From the cell containing the given text, extract its center point as (x, y) coordinate. 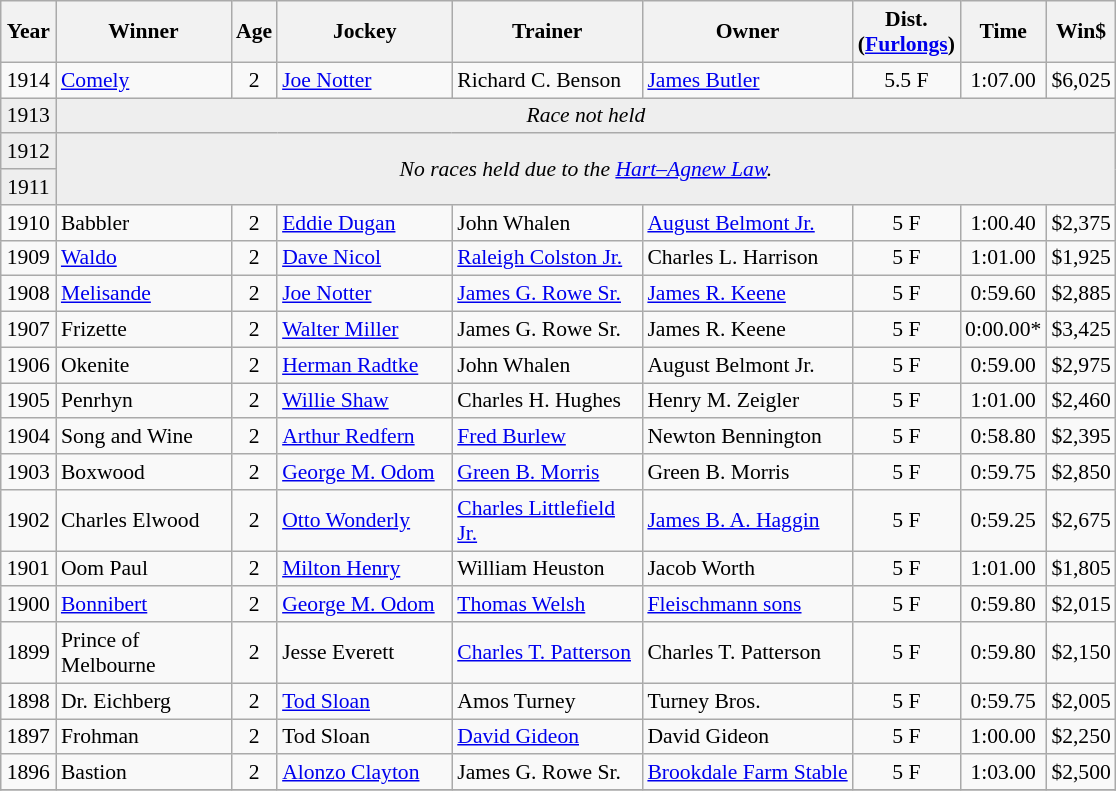
1914 (28, 80)
Waldo (144, 258)
$2,500 (1080, 773)
1901 (28, 569)
William Heuston (547, 569)
1899 (28, 652)
1900 (28, 605)
James B. A. Haggin (747, 520)
Jacob Worth (747, 569)
Oom Paul (144, 569)
0:59.25 (1003, 520)
Charles H. Hughes (547, 401)
1:00.00 (1003, 737)
1910 (28, 223)
1908 (28, 294)
Winner (144, 32)
Year (28, 32)
Willie Shaw (364, 401)
1:00.40 (1003, 223)
Fleischmann sons (747, 605)
$2,675 (1080, 520)
Age (254, 32)
Raleigh Colston Jr. (547, 258)
Otto Wonderly (364, 520)
Race not held (586, 116)
$1,925 (1080, 258)
$2,395 (1080, 437)
$2,975 (1080, 365)
1912 (28, 152)
$2,460 (1080, 401)
Alonzo Clayton (364, 773)
0:59.00 (1003, 365)
1898 (28, 701)
Time (1003, 32)
$2,885 (1080, 294)
Frohman (144, 737)
0:00.00* (1003, 330)
1:03.00 (1003, 773)
1897 (28, 737)
Charles Elwood (144, 520)
Bonnibert (144, 605)
1902 (28, 520)
Dave Nicol (364, 258)
Frizette (144, 330)
Song and Wine (144, 437)
Jockey (364, 32)
No races held due to the Hart–Agnew Law. (586, 170)
Newton Bennington (747, 437)
James Butler (747, 80)
5.5 F (906, 80)
Fred Burlew (547, 437)
Jesse Everett (364, 652)
$2,015 (1080, 605)
$2,005 (1080, 701)
0:59.60 (1003, 294)
$6,025 (1080, 80)
$3,425 (1080, 330)
Milton Henry (364, 569)
$2,250 (1080, 737)
1906 (28, 365)
Walter Miller (364, 330)
Penrhyn (144, 401)
Owner (747, 32)
Okenite (144, 365)
Eddie Dugan (364, 223)
Henry M. Zeigler (747, 401)
Dr. Eichberg (144, 701)
Trainer (547, 32)
1896 (28, 773)
Prince of Melbourne (144, 652)
1:07.00 (1003, 80)
Brookdale Farm Stable (747, 773)
Herman Radtke (364, 365)
Charles L. Harrison (747, 258)
Comely (144, 80)
Babbler (144, 223)
$1,805 (1080, 569)
1909 (28, 258)
Dist. (Furlongs) (906, 32)
1905 (28, 401)
Win$ (1080, 32)
Arthur Redfern (364, 437)
1903 (28, 472)
$2,375 (1080, 223)
1913 (28, 116)
1904 (28, 437)
0:58.80 (1003, 437)
Thomas Welsh (547, 605)
Richard C. Benson (547, 80)
$2,150 (1080, 652)
Turney Bros. (747, 701)
Amos Turney (547, 701)
Charles Littlefield Jr. (547, 520)
1907 (28, 330)
$2,850 (1080, 472)
Melisande (144, 294)
1911 (28, 187)
Boxwood (144, 472)
Bastion (144, 773)
